Scan for the cell matching the given text and deliver its [X, Y] coordinate at center. 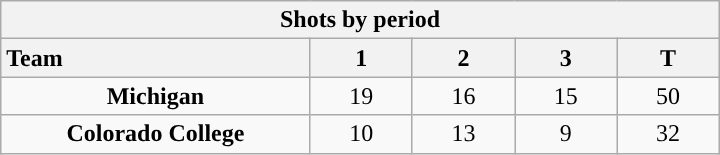
Colorado College [156, 134]
Michigan [156, 96]
13 [463, 134]
Shots by period [360, 20]
32 [668, 134]
19 [361, 96]
15 [566, 96]
10 [361, 134]
2 [463, 58]
Team [156, 58]
T [668, 58]
50 [668, 96]
9 [566, 134]
16 [463, 96]
1 [361, 58]
3 [566, 58]
